Extract the (X, Y) coordinate from the center of the cell holding the provided text.  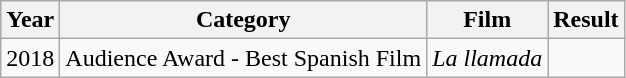
Year (30, 20)
2018 (30, 58)
Audience Award - Best Spanish Film (244, 58)
Category (244, 20)
La llamada (488, 58)
Film (488, 20)
Result (586, 20)
